Determine the (X, Y) coordinate at the center of the cell enclosing the given text.  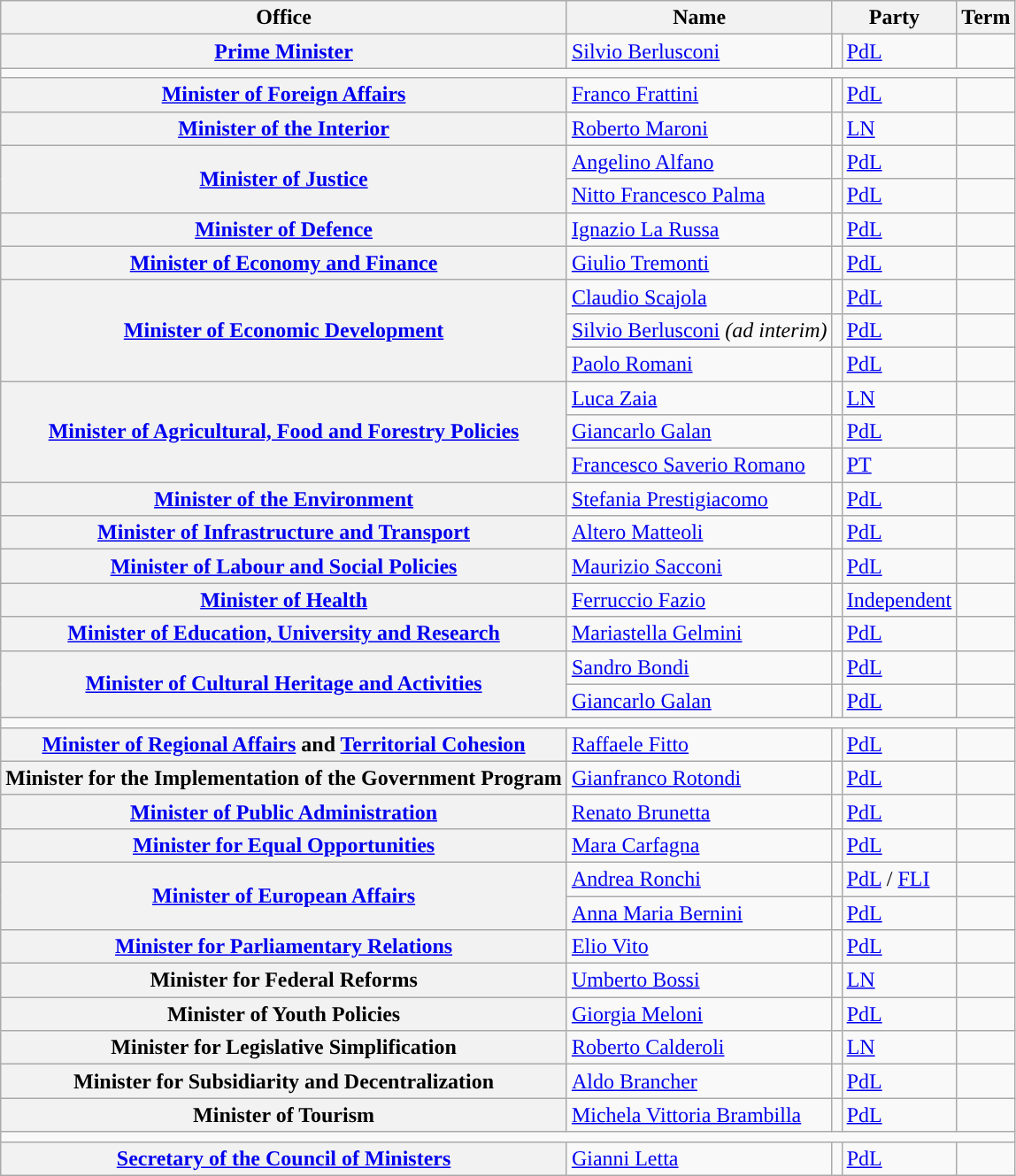
Roberto Calderoli (699, 1048)
Minister of the Environment (284, 499)
Prime Minister (284, 51)
Minister for the Implementation of the Government Program (284, 778)
Minister of Youth Policies (284, 1014)
Minister of Foreign Affairs (284, 95)
Minister of the Interior (284, 128)
Minister of Labour and Social Policies (284, 566)
Minister of Public Administration (284, 811)
Gianfranco Rotondi (699, 778)
Ferruccio Fazio (699, 600)
Ignazio La Russa (699, 229)
Minister of Defence (284, 229)
Minister of Justice (284, 179)
Minister of Economic Development (284, 330)
Andrea Ronchi (699, 879)
Minister of Health (284, 600)
Minister of Education, University and Research (284, 634)
Altero Matteoli (699, 533)
Umberto Bossi (699, 980)
Michela Vittoria Brambilla (699, 1115)
Sandro Bondi (699, 667)
Angelino Alfano (699, 162)
Minister of Economy and Finance (284, 263)
Minister of Tourism (284, 1115)
PT (899, 465)
Name (699, 18)
Mariastella Gelmini (699, 634)
Giulio Tremonti (699, 263)
Minister of European Affairs (284, 895)
Anna Maria Bernini (699, 912)
Raffaele Fitto (699, 744)
Minister of Cultural Heritage and Activities (284, 684)
Independent (899, 600)
Maurizio Sacconi (699, 566)
Minister of Agricultural, Food and Forestry Policies (284, 431)
Minister for Subsidiarity and Decentralization (284, 1081)
Claudio Scajola (699, 296)
Aldo Brancher (699, 1081)
Party (894, 18)
Franco Frattini (699, 95)
Minister of Regional Affairs and Territorial Cohesion (284, 744)
Stefania Prestigiacomo (699, 499)
Roberto Maroni (699, 128)
PdL / FLI (899, 879)
Giorgia Meloni (699, 1014)
Mara Carfagna (699, 845)
Minister for Legislative Simplification (284, 1048)
Minister for Parliamentary Relations (284, 947)
Term (986, 18)
Paolo Romani (699, 364)
Elio Vito (699, 947)
Silvio Berlusconi (ad interim) (699, 330)
Office (284, 18)
Gianni Letta (699, 1158)
Luca Zaia (699, 397)
Renato Brunetta (699, 811)
Francesco Saverio Romano (699, 465)
Nitto Francesco Palma (699, 196)
Minister of Infrastructure and Transport (284, 533)
Silvio Berlusconi (699, 51)
Minister for Federal Reforms (284, 980)
Secretary of the Council of Ministers (284, 1158)
Minister for Equal Opportunities (284, 845)
